Locate the cell with the specified text and output its [x, y] center coordinate. 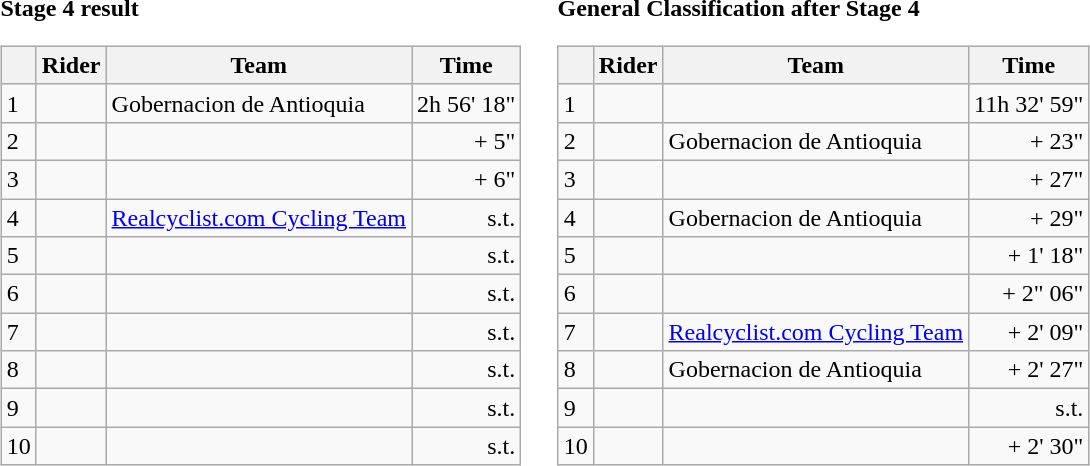
+ 2' 09" [1029, 332]
+ 23" [1029, 141]
2h 56' 18" [466, 103]
+ 2' 27" [1029, 370]
+ 2" 06" [1029, 294]
+ 2' 30" [1029, 446]
11h 32' 59" [1029, 103]
+ 6" [466, 179]
+ 5" [466, 141]
+ 29" [1029, 217]
+ 27" [1029, 179]
+ 1' 18" [1029, 256]
